From the cell containing the given text, extract its center point as [x, y] coordinate. 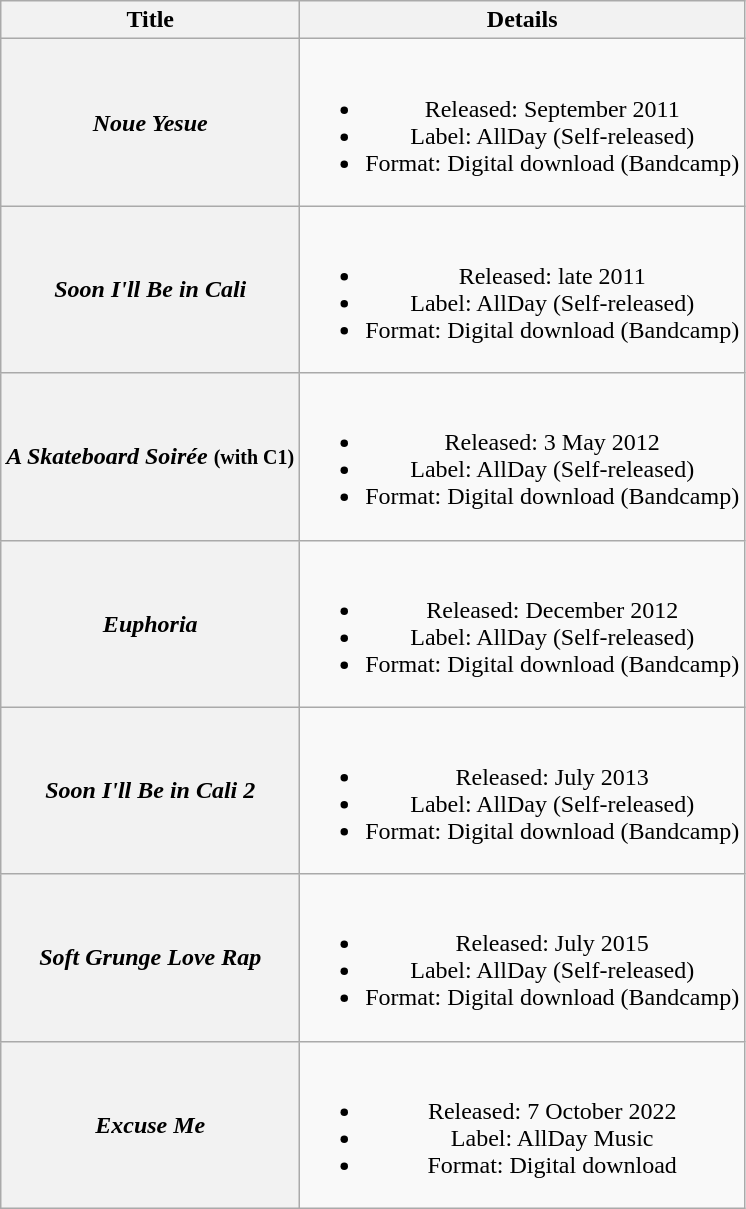
Released: December 2012Label: AllDay (Self-released)Format: Digital download (Bandcamp) [522, 624]
Released: July 2015Label: AllDay (Self-released)Format: Digital download (Bandcamp) [522, 958]
Released: 3 May 2012Label: AllDay (Self-released)Format: Digital download (Bandcamp) [522, 456]
Released: 7 October 2022Label: AllDay MusicFormat: Digital download [522, 1124]
A Skateboard Soirée (with C1) [150, 456]
Soon I'll Be in Cali [150, 290]
Released: September 2011Label: AllDay (Self-released)Format: Digital download (Bandcamp) [522, 122]
Title [150, 20]
Released: late 2011Label: AllDay (Self-released)Format: Digital download (Bandcamp) [522, 290]
Released: July 2013Label: AllDay (Self-released)Format: Digital download (Bandcamp) [522, 790]
Excuse Me [150, 1124]
Euphoria [150, 624]
Soft Grunge Love Rap [150, 958]
Details [522, 20]
Noue Yesue [150, 122]
Soon I'll Be in Cali 2 [150, 790]
